Identify which cell holds the provided text, then report its [x, y] central coordinate. 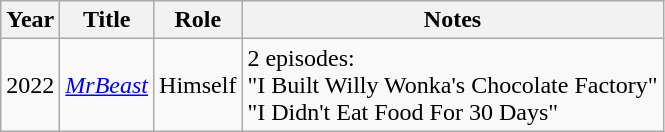
2 episodes:"I Built Willy Wonka's Chocolate Factory""I Didn't Eat Food For 30 Days" [452, 85]
2022 [30, 85]
Role [198, 20]
Himself [198, 85]
Notes [452, 20]
MrBeast [107, 85]
Title [107, 20]
Year [30, 20]
